Find where the given text appears and provide that cell's center as (x, y) coordinate. 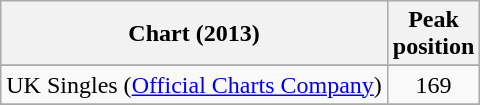
169 (433, 85)
Chart (2013) (194, 34)
UK Singles (Official Charts Company) (194, 85)
Peakposition (433, 34)
